From the cell containing the given text, extract its center point as [X, Y] coordinate. 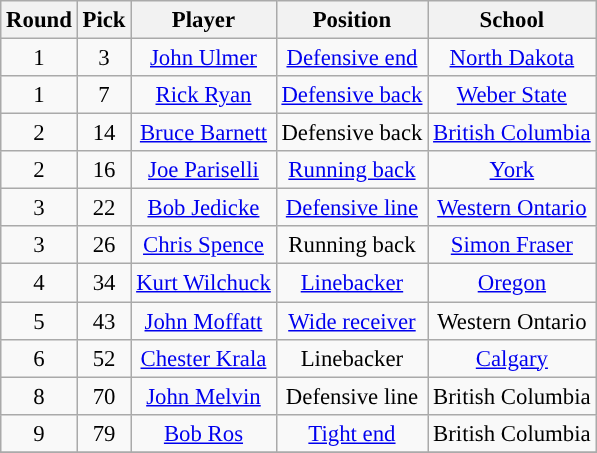
43 [104, 321]
North Dakota [512, 58]
6 [39, 358]
52 [104, 358]
Calgary [512, 358]
Bob Jedicke [204, 208]
5 [39, 321]
Weber State [512, 95]
34 [104, 283]
Chris Spence [204, 245]
Simon Fraser [512, 245]
8 [39, 396]
Defensive end [352, 58]
Tight end [352, 433]
Bruce Barnett [204, 133]
9 [39, 433]
14 [104, 133]
79 [104, 433]
York [512, 170]
John Moffatt [204, 321]
Joe Pariselli [204, 170]
School [512, 20]
Pick [104, 20]
Player [204, 20]
Rick Ryan [204, 95]
Round [39, 20]
4 [39, 283]
7 [104, 95]
Oregon [512, 283]
Bob Ros [204, 433]
16 [104, 170]
22 [104, 208]
26 [104, 245]
Kurt Wilchuck [204, 283]
Wide receiver [352, 321]
70 [104, 396]
John Melvin [204, 396]
Position [352, 20]
John Ulmer [204, 58]
Chester Krala [204, 358]
